Extract the [x, y] coordinate from the center of the cell holding the provided text.  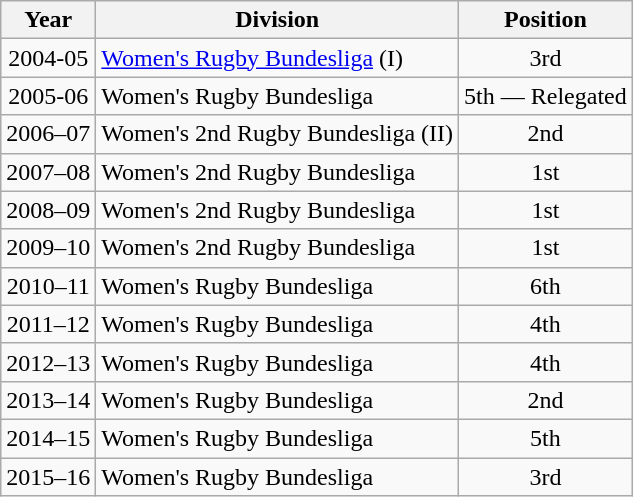
Women's 2nd Rugby Bundesliga (II) [278, 134]
2005-06 [48, 96]
2008–09 [48, 210]
2012–13 [48, 362]
2007–08 [48, 172]
Year [48, 20]
Division [278, 20]
2004-05 [48, 58]
Women's Rugby Bundesliga (I) [278, 58]
2009–10 [48, 248]
2014–15 [48, 438]
2011–12 [48, 324]
2006–07 [48, 134]
2013–14 [48, 400]
6th [546, 286]
2015–16 [48, 477]
5th [546, 438]
2010–11 [48, 286]
5th — Relegated [546, 96]
Position [546, 20]
